Identify which cell holds the provided text, then report its [x, y] central coordinate. 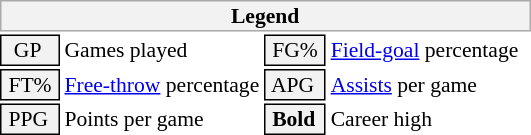
Games played [162, 50]
Assists per game [430, 85]
GP [30, 50]
FT% [30, 85]
FG% [295, 50]
Field-goal percentage [430, 50]
APG [295, 85]
Free-throw percentage [162, 85]
Legend [265, 16]
